Find where the given text appears and provide that cell's center as [X, Y] coordinate. 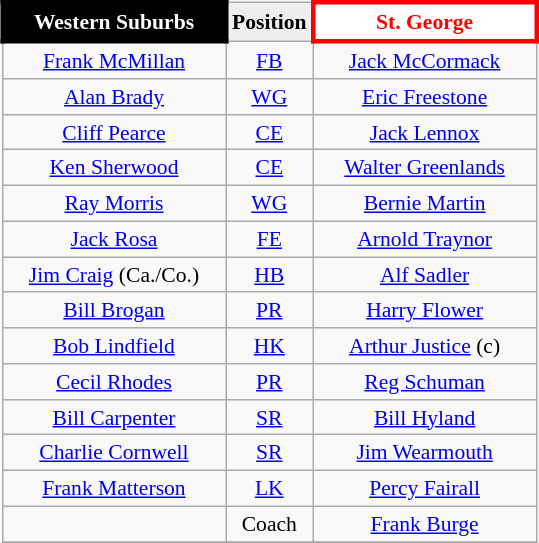
Bernie Martin [424, 203]
Cliff Pearce [114, 132]
Harry Flower [424, 310]
Jack McCormack [424, 60]
FB [270, 60]
HB [270, 275]
Charlie Cornwell [114, 453]
Reg Schuman [424, 382]
Walter Greenlands [424, 168]
Bill Hyland [424, 417]
Bill Carpenter [114, 417]
Jim Craig (Ca./Co.) [114, 275]
HK [270, 346]
FE [270, 239]
Jim Wearmouth [424, 453]
Ray Morris [114, 203]
Frank McMillan [114, 60]
Position [270, 22]
Cecil Rhodes [114, 382]
LK [270, 488]
Frank Matterson [114, 488]
Alan Brady [114, 97]
Percy Fairall [424, 488]
Arthur Justice (c) [424, 346]
Western Suburbs [114, 22]
St. George [424, 22]
Alf Sadler [424, 275]
Frank Burge [424, 524]
Jack Rosa [114, 239]
Coach [270, 524]
Ken Sherwood [114, 168]
Jack Lennox [424, 132]
Arnold Traynor [424, 239]
Bob Lindfield [114, 346]
Eric Freestone [424, 97]
Bill Brogan [114, 310]
